Identify which cell holds the provided text, then report its [x, y] central coordinate. 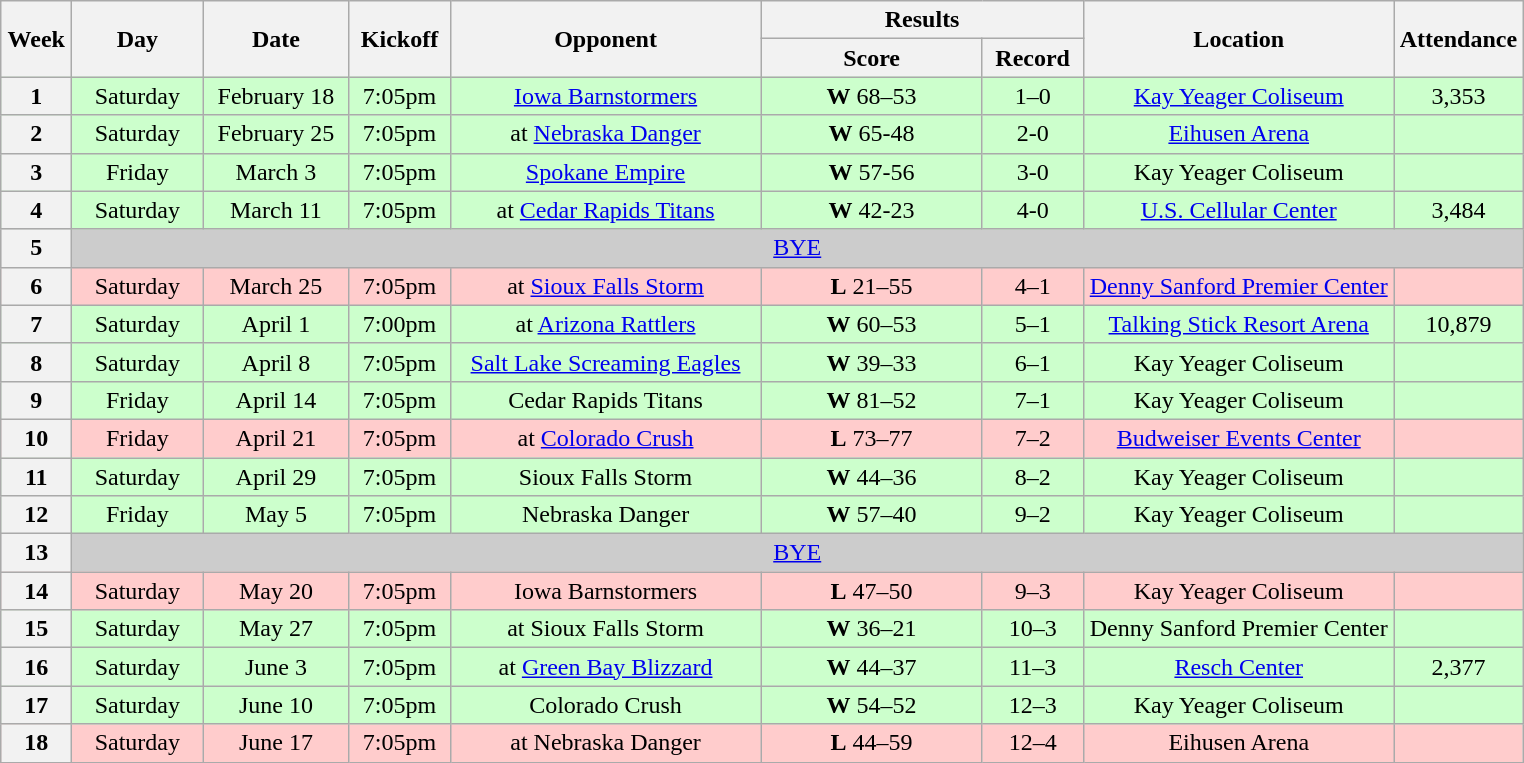
3-0 [1032, 172]
at Cedar Rapids Titans [606, 210]
Budweiser Events Center [1238, 438]
11 [36, 477]
10–3 [1032, 629]
5–1 [1032, 324]
5 [36, 248]
Date [276, 39]
4-0 [1032, 210]
Talking Stick Resort Arena [1238, 324]
6 [36, 286]
W 65-48 [872, 134]
Salt Lake Screaming Eagles [606, 362]
W 44–36 [872, 477]
Spokane Empire [606, 172]
at Arizona Rattlers [606, 324]
February 18 [276, 96]
W 42-23 [872, 210]
Record [1032, 58]
Resch Center [1238, 667]
Kickoff [400, 39]
12–3 [1032, 705]
W 60–53 [872, 324]
February 25 [276, 134]
2-0 [1032, 134]
June 17 [276, 743]
April 29 [276, 477]
10,879 [1458, 324]
U.S. Cellular Center [1238, 210]
Colorado Crush [606, 705]
W 57–40 [872, 515]
1 [36, 96]
1–0 [1032, 96]
7–2 [1032, 438]
3,353 [1458, 96]
9–2 [1032, 515]
12 [36, 515]
7–1 [1032, 400]
4 [36, 210]
April 21 [276, 438]
May 20 [276, 591]
Attendance [1458, 39]
7 [36, 324]
16 [36, 667]
at Colorado Crush [606, 438]
7:00pm [400, 324]
W 68–53 [872, 96]
Opponent [606, 39]
4–1 [1032, 286]
15 [36, 629]
Cedar Rapids Titans [606, 400]
W 57-56 [872, 172]
6–1 [1032, 362]
March 25 [276, 286]
Nebraska Danger [606, 515]
May 5 [276, 515]
April 8 [276, 362]
Day [138, 39]
L 21–55 [872, 286]
2 [36, 134]
9–3 [1032, 591]
8–2 [1032, 477]
3 [36, 172]
11–3 [1032, 667]
9 [36, 400]
13 [36, 553]
W 81–52 [872, 400]
17 [36, 705]
Score [872, 58]
12–4 [1032, 743]
June 10 [276, 705]
W 36–21 [872, 629]
Location [1238, 39]
Week [36, 39]
March 11 [276, 210]
2,377 [1458, 667]
L 73–77 [872, 438]
March 3 [276, 172]
10 [36, 438]
April 1 [276, 324]
L 47–50 [872, 591]
8 [36, 362]
May 27 [276, 629]
W 39–33 [872, 362]
Sioux Falls Storm [606, 477]
W 44–37 [872, 667]
June 3 [276, 667]
18 [36, 743]
3,484 [1458, 210]
at Green Bay Blizzard [606, 667]
L 44–59 [872, 743]
W 54–52 [872, 705]
14 [36, 591]
April 14 [276, 400]
Results [922, 20]
